Scan for the cell matching the given text and deliver its [x, y] coordinate at center. 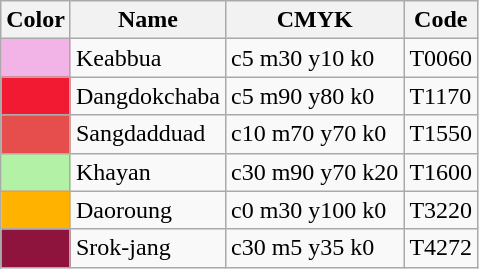
T1550 [441, 134]
Srok-jang [148, 248]
Khayan [148, 172]
T1170 [441, 96]
c30 m90 y70 k20 [314, 172]
c0 m30 y100 k0 [314, 210]
Sangdadduad [148, 134]
c10 m70 y70 k0 [314, 134]
Name [148, 20]
Daoroung [148, 210]
T1600 [441, 172]
c30 m5 y35 k0 [314, 248]
c5 m90 y80 k0 [314, 96]
T3220 [441, 210]
CMYK [314, 20]
T4272 [441, 248]
Dangdokchaba [148, 96]
Color [36, 20]
T0060 [441, 58]
Keabbua [148, 58]
c5 m30 y10 k0 [314, 58]
Code [441, 20]
